Return the [x, y] coordinate for the center point of the cell that contains the specified text.  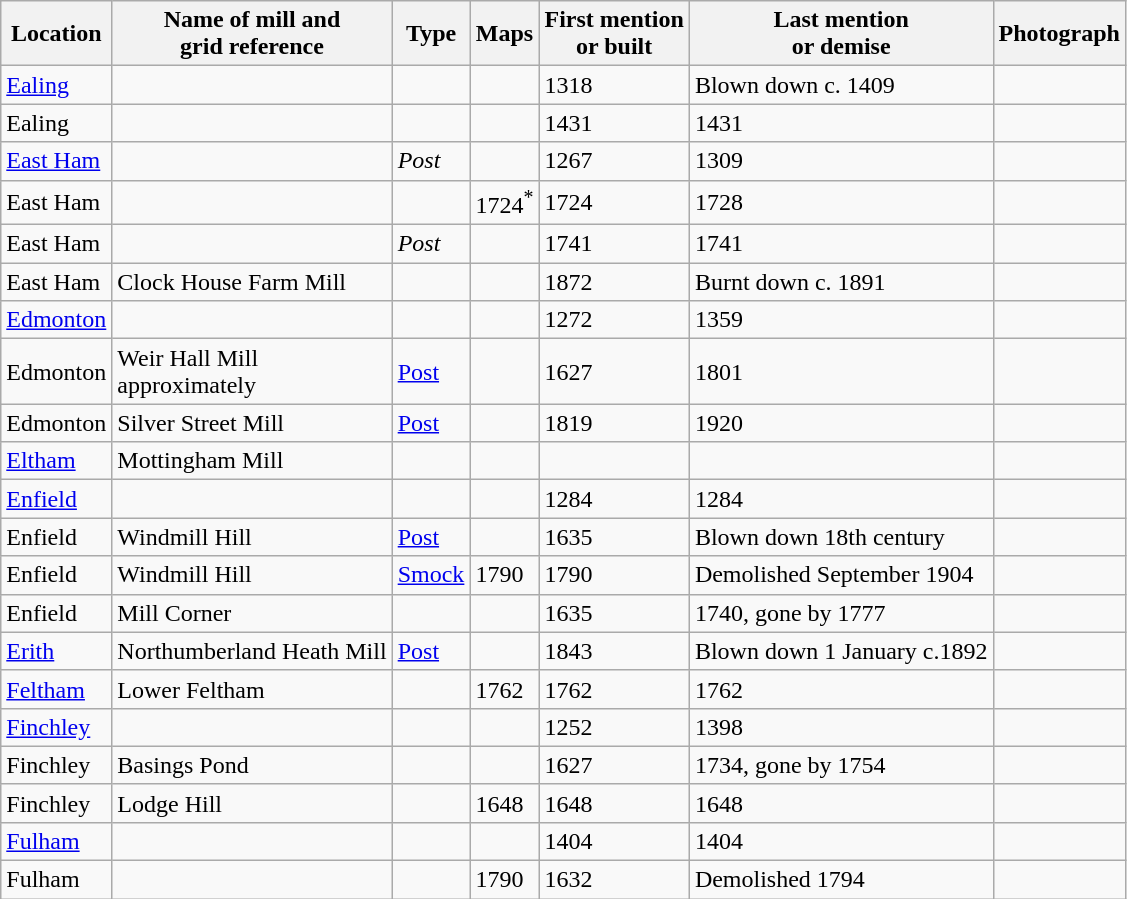
Last mention or demise [841, 34]
Mill Corner [252, 613]
1359 [841, 320]
1724* [504, 202]
1398 [841, 727]
Feltham [56, 689]
1843 [614, 651]
Blown down c. 1409 [841, 85]
Erith [56, 651]
Location [56, 34]
1252 [614, 727]
Demolished 1794 [841, 880]
Name of mill andgrid reference [252, 34]
1872 [614, 282]
1267 [614, 161]
Lodge Hill [252, 803]
1920 [841, 423]
Basings Pond [252, 765]
Eltham [56, 461]
Lower Feltham [252, 689]
Maps [504, 34]
Type [431, 34]
1632 [614, 880]
1734, gone by 1754 [841, 765]
Silver Street Mill [252, 423]
Demolished September 1904 [841, 575]
1272 [614, 320]
1318 [614, 85]
1819 [614, 423]
1801 [841, 372]
1724 [614, 202]
1309 [841, 161]
1740, gone by 1777 [841, 613]
Photograph [1059, 34]
Blown down 1 January c.1892 [841, 651]
Smock [431, 575]
1728 [841, 202]
Burnt down c. 1891 [841, 282]
Clock House Farm Mill [252, 282]
First mentionor built [614, 34]
Blown down 18th century [841, 537]
Northumberland Heath Mill [252, 651]
Mottingham Mill [252, 461]
Weir Hall Millapproximately [252, 372]
